Extract the [x, y] coordinate from the center of the cell holding the provided text.  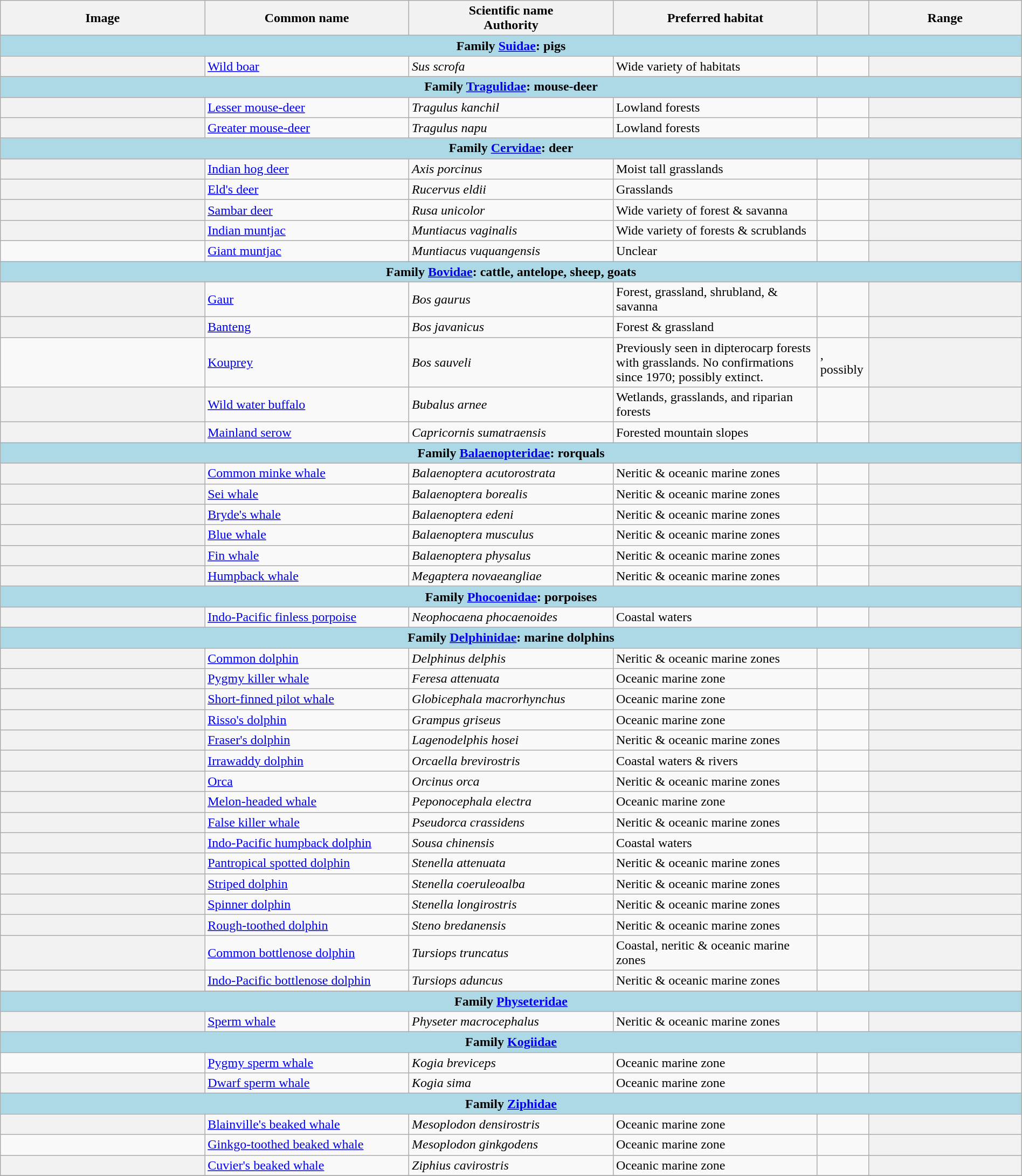
Lagenodelphis hosei [511, 740]
Spinner dolphin [307, 904]
Coastal, neritic & oceanic marine zones [715, 952]
Grasslands [715, 189]
Rough-toothed dolphin [307, 925]
Sperm whale [307, 1022]
Common name [307, 18]
Megaptera novaeangliae [511, 576]
Bos javanicus [511, 327]
Bryde's whale [307, 514]
Forested mountain slopes [715, 432]
Fin whale [307, 555]
Melon-headed whale [307, 802]
Muntiacus vuquangensis [511, 251]
Lesser mouse-deer [307, 107]
Family Tragulidae: mouse-deer [511, 87]
Muntiacus vaginalis [511, 230]
Globicephala macrorhynchus [511, 699]
,possibly [843, 362]
Family Bovidae: cattle, antelope, sheep, goats [511, 271]
Neophocaena phocaenoides [511, 617]
Kouprey [307, 362]
Mesoplodon densirostris [511, 1124]
Unclear [715, 251]
Ginkgo-toothed beaked whale [307, 1145]
Kogia sima [511, 1083]
Bubalus arnee [511, 404]
Indian hog deer [307, 169]
Sambar deer [307, 210]
Family Suidae: pigs [511, 46]
Tragulus napu [511, 128]
Pygmy sperm whale [307, 1063]
Banteng [307, 327]
Orcaella brevirostris [511, 761]
Blainville's beaked whale [307, 1124]
Indo-Pacific finless porpoise [307, 617]
Image [102, 18]
Indian muntjac [307, 230]
Orcinus orca [511, 781]
Wild water buffalo [307, 404]
Forest, grassland, shrubland, & savanna [715, 300]
Gaur [307, 300]
Wide variety of forest & savanna [715, 210]
Stenella attenuata [511, 863]
Peponocephala electra [511, 802]
Striped dolphin [307, 884]
Balaenoptera acutorostrata [511, 473]
Cuvier's beaked whale [307, 1165]
Stenella longirostris [511, 904]
Wide variety of forests & scrublands [715, 230]
Coastal waters & rivers [715, 761]
Common bottlenose dolphin [307, 952]
Sousa chinensis [511, 843]
Irrawaddy dolphin [307, 761]
Eld's deer [307, 189]
Common minke whale [307, 473]
Grampus griseus [511, 720]
Wetlands, grasslands, and riparian forests [715, 404]
Physeter macrocephalus [511, 1022]
Feresa attenuata [511, 679]
Range [945, 18]
Axis porcinus [511, 169]
Previously seen in dipterocarp forests with grasslands. No confirmations since 1970; possibly extinct. [715, 362]
Stenella coeruleoalba [511, 884]
Pantropical spotted dolphin [307, 863]
Rusa unicolor [511, 210]
Family Delphinidae: marine dolphins [511, 637]
Moist tall grasslands [715, 169]
Short-finned pilot whale [307, 699]
Forest & grassland [715, 327]
Balaenoptera physalus [511, 555]
Ziphius cavirostris [511, 1165]
Humpback whale [307, 576]
Wide variety of habitats [715, 66]
Preferred habitat [715, 18]
Family Balaenopteridae: rorquals [511, 453]
Mesoplodon ginkgodens [511, 1145]
Balaenoptera musculus [511, 535]
Balaenoptera borealis [511, 494]
Fraser's dolphin [307, 740]
False killer whale [307, 822]
Family Phocoenidae: porpoises [511, 596]
Tragulus kanchil [511, 107]
Sus scrofa [511, 66]
Family Kogiidae [511, 1042]
Wild boar [307, 66]
Pseudorca crassidens [511, 822]
Steno bredanensis [511, 925]
Risso's dolphin [307, 720]
Greater mouse-deer [307, 128]
Dwarf sperm whale [307, 1083]
Tursiops truncatus [511, 952]
Delphinus delphis [511, 658]
Indo-Pacific humpback dolphin [307, 843]
Blue whale [307, 535]
Kogia breviceps [511, 1063]
Family Physeteridae [511, 1001]
Indo-Pacific bottlenose dolphin [307, 980]
Giant muntjac [307, 251]
Tursiops aduncus [511, 980]
Rucervus eldii [511, 189]
Capricornis sumatraensis [511, 432]
Orca [307, 781]
Common dolphin [307, 658]
Bos gaurus [511, 300]
Bos sauveli [511, 362]
Balaenoptera edeni [511, 514]
Scientific nameAuthority [511, 18]
Sei whale [307, 494]
Family Cervidae: deer [511, 148]
Pygmy killer whale [307, 679]
Family Ziphidae [511, 1104]
Mainland serow [307, 432]
